Capture the cell that displays the provided text and extract its (X, Y) central coordinate. 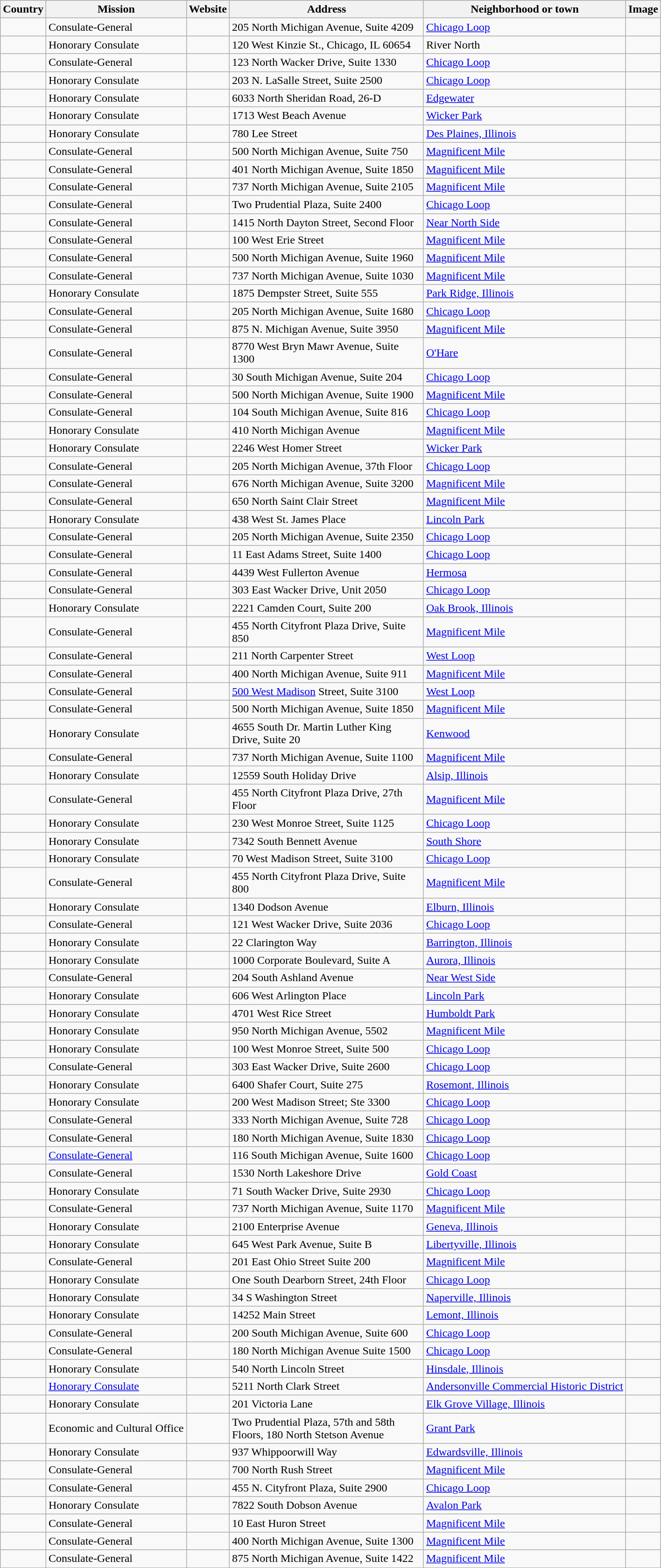
205 North Michigan Avenue, Suite 2350 (326, 537)
71 South Wacker Drive, Suite 2930 (326, 1191)
Libertyville, Illinois (525, 1244)
104 South Michigan Avenue, Suite 816 (326, 412)
645 West Park Avenue, Suite B (326, 1244)
650 North Saint Clair Street (326, 501)
8770 West Bryn Mawr Avenue, Suite 1300 (326, 353)
Edwardsville, Illinois (525, 1452)
Website (208, 9)
676 North Michigan Avenue, Suite 3200 (326, 483)
Andersonville Commercial Historic District (525, 1386)
Image (643, 9)
Kenwood (525, 733)
Two Prudential Plaza, Suite 2400 (326, 204)
Rosemont, Illinois (525, 1084)
Two Prudential Plaza, 57th and 58th Floors, 180 North Stetson Avenue (326, 1428)
5211 North Clark Street (326, 1386)
205 North Michigan Avenue, Suite 4209 (326, 27)
201 East Ohio Street Suite 200 (326, 1262)
737 North Michigan Avenue, Suite 2105 (326, 187)
2246 West Homer Street (326, 448)
875 North Michigan Avenue, Suite 1422 (326, 1559)
950 North Michigan Avenue, 5502 (326, 1031)
400 North Michigan Avenue, Suite 911 (326, 674)
Edgewater (525, 98)
Near West Side (525, 978)
780 Lee Street (326, 133)
Near North Side (525, 223)
11 East Adams Street, Suite 1400 (326, 555)
540 North Lincoln Street (326, 1368)
2221 Camden Court, Suite 200 (326, 608)
333 North Michigan Avenue, Suite 728 (326, 1120)
One South Dearborn Street, 24th Floor (326, 1280)
200 South Michigan Avenue, Suite 600 (326, 1333)
6400 Shafer Court, Suite 275 (326, 1084)
205 North Michigan Avenue, Suite 1680 (326, 311)
1713 West Beach Avenue (326, 116)
937 Whippoorwill Way (326, 1452)
204 South Ashland Avenue (326, 978)
500 North Michigan Avenue, Suite 1850 (326, 709)
201 Victoria Lane (326, 1404)
116 South Michigan Avenue, Suite 1600 (326, 1156)
205 North Michigan Avenue, 37th Floor (326, 466)
10 East Huron Street (326, 1523)
455 North Cityfront Plaza Drive, Suite 850 (326, 632)
4655 South Dr. Martin Luther King Drive, Suite 20 (326, 733)
100 West Erie Street (326, 240)
6033 North Sheridan Road, 26-D (326, 98)
Hermosa (525, 572)
Lemont, Illinois (525, 1315)
4701 West Rice Street (326, 1013)
500 North Michigan Avenue, Suite 750 (326, 151)
500 North Michigan Avenue, Suite 1900 (326, 395)
100 West Monroe Street, Suite 500 (326, 1049)
1415 North Dayton Street, Second Floor (326, 223)
120 West Kinzie St., Chicago, IL 60654 (326, 45)
700 North Rush Street (326, 1470)
303 East Wacker Drive, Suite 2600 (326, 1066)
34 S Washington Street (326, 1297)
875 N. Michigan Avenue, Suite 3950 (326, 329)
606 West Arlington Place (326, 996)
22 Clarington Way (326, 942)
Des Plaines, Illinois (525, 133)
2100 Enterprise Avenue (326, 1227)
Avalon Park (525, 1505)
1000 Corporate Boulevard, Suite A (326, 960)
O'Hare (525, 353)
180 North Michigan Avenue Suite 1500 (326, 1351)
400 North Michigan Avenue, Suite 1300 (326, 1541)
South Shore (525, 841)
1530 North Lakeshore Drive (326, 1173)
303 East Wacker Drive, Unit 2050 (326, 590)
Country (23, 9)
455 North Cityfront Plaza Drive, 27th Floor (326, 799)
14252 Main Street (326, 1315)
Elk Grove Village, Illinois (525, 1404)
Grant Park (525, 1428)
737 North Michigan Avenue, Suite 1100 (326, 757)
Mission (116, 9)
12559 South Holiday Drive (326, 775)
Park Ridge, Illinois (525, 293)
200 West Madison Street; Ste 3300 (326, 1102)
30 South Michigan Avenue, Suite 204 (326, 377)
1340 Dodson Avenue (326, 907)
438 West St. James Place (326, 519)
455 N. Cityfront Plaza, Suite 2900 (326, 1488)
Hinsdale, Illinois (525, 1368)
70 West Madison Street, Suite 3100 (326, 859)
Geneva, Illinois (525, 1227)
River North (525, 45)
Elburn, Illinois (525, 907)
Alsip, Illinois (525, 775)
180 North Michigan Avenue, Suite 1830 (326, 1138)
211 North Carpenter Street (326, 656)
410 North Michigan Avenue (326, 430)
1875 Dempster Street, Suite 555 (326, 293)
Economic and Cultural Office (116, 1428)
500 West Madison Street, Suite 3100 (326, 691)
Aurora, Illinois (525, 960)
121 West Wacker Drive, Suite 2036 (326, 925)
123 North Wacker Drive, Suite 1330 (326, 63)
7822 South Dobson Avenue (326, 1505)
Gold Coast (525, 1173)
Oak Brook, Illinois (525, 608)
Neighborhood or town (525, 9)
Address (326, 9)
737 North Michigan Avenue, Suite 1030 (326, 276)
4439 West Fullerton Avenue (326, 572)
Naperville, Illinois (525, 1297)
230 West Monroe Street, Suite 1125 (326, 823)
203 N. LaSalle Street, Suite 2500 (326, 80)
7342 South Bennett Avenue (326, 841)
500 North Michigan Avenue, Suite 1960 (326, 258)
Humboldt Park (525, 1013)
401 North Michigan Avenue, Suite 1850 (326, 169)
737 North Michigan Avenue, Suite 1170 (326, 1209)
Barrington, Illinois (525, 942)
455 North Cityfront Plaza Drive, Suite 800 (326, 883)
